Extract the [x, y] coordinate from the center of the cell holding the provided text.  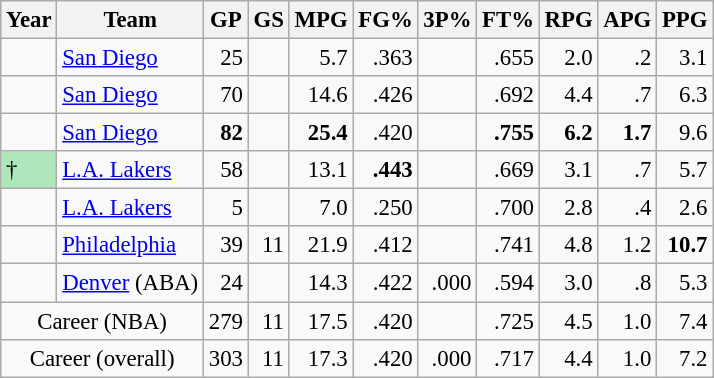
13.1 [321, 170]
Career (NBA) [102, 321]
.717 [508, 358]
.426 [386, 95]
70 [226, 95]
Career (overall) [102, 358]
Philadelphia [130, 245]
5 [226, 208]
1.7 [628, 133]
6.2 [568, 133]
.755 [508, 133]
.725 [508, 321]
25.4 [321, 133]
Team [130, 20]
3P% [448, 20]
1.2 [628, 245]
.412 [386, 245]
GS [268, 20]
FG% [386, 20]
4.5 [568, 321]
.2 [628, 58]
14.6 [321, 95]
5.3 [685, 283]
3.0 [568, 283]
FT% [508, 20]
58 [226, 170]
2.6 [685, 208]
† [29, 170]
MPG [321, 20]
.700 [508, 208]
Denver (ABA) [130, 283]
4.8 [568, 245]
RPG [568, 20]
.422 [386, 283]
.4 [628, 208]
7.0 [321, 208]
.692 [508, 95]
.655 [508, 58]
2.0 [568, 58]
.8 [628, 283]
.443 [386, 170]
2.8 [568, 208]
17.3 [321, 358]
10.7 [685, 245]
303 [226, 358]
APG [628, 20]
17.5 [321, 321]
PPG [685, 20]
GP [226, 20]
25 [226, 58]
9.6 [685, 133]
Year [29, 20]
7.4 [685, 321]
6.3 [685, 95]
21.9 [321, 245]
279 [226, 321]
.363 [386, 58]
82 [226, 133]
7.2 [685, 358]
24 [226, 283]
.594 [508, 283]
39 [226, 245]
.741 [508, 245]
.250 [386, 208]
14.3 [321, 283]
.669 [508, 170]
